Determine the [X, Y] coordinate at the center of the cell enclosing the given text.  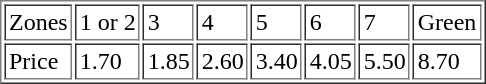
5.50 [384, 62]
4 [222, 22]
2.60 [222, 62]
1 or 2 [108, 22]
Zones [38, 22]
4.05 [330, 62]
5 [276, 22]
6 [330, 22]
1.85 [168, 62]
3 [168, 22]
3.40 [276, 62]
1.70 [108, 62]
Price [38, 62]
Green [447, 22]
7 [384, 22]
8.70 [447, 62]
